Determine the [x, y] coordinate at the center of the cell enclosing the given text.  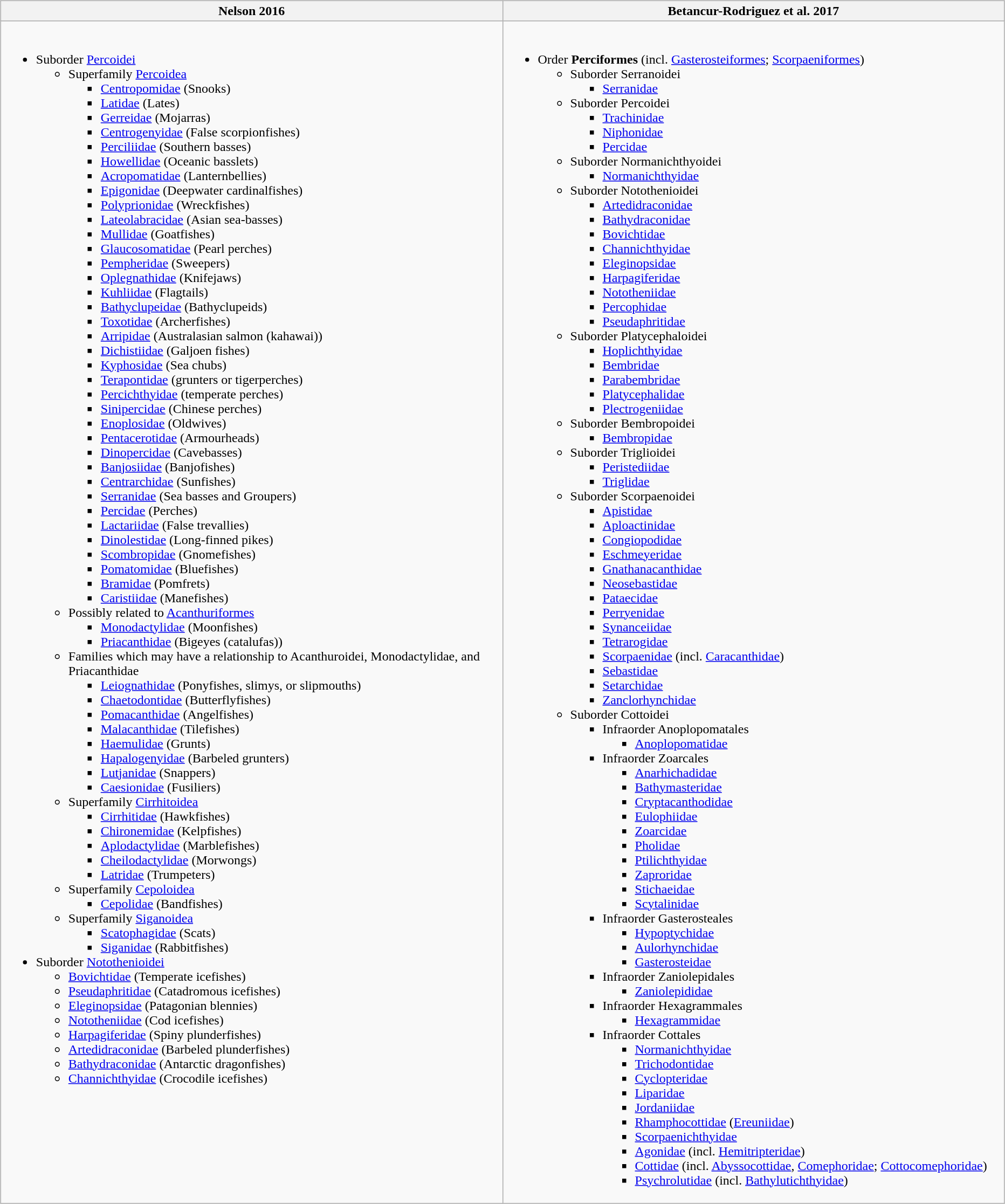
Betancur-Rodriguez et al. 2017 [754, 11]
Nelson 2016 [251, 11]
